Scan for the cell matching the given text and deliver its [X, Y] coordinate at center. 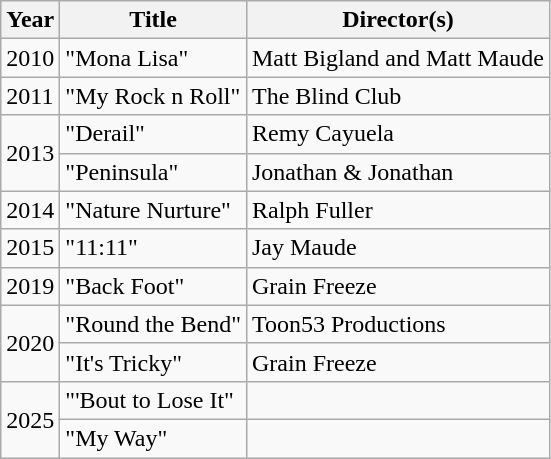
2013 [30, 153]
Matt Bigland and Matt Maude [398, 58]
Jonathan & Jonathan [398, 172]
Remy Cayuela [398, 134]
"It's Tricky" [154, 362]
"Mona Lisa" [154, 58]
2014 [30, 210]
Jay Maude [398, 248]
Year [30, 20]
"Back Foot" [154, 286]
"11:11" [154, 248]
Ralph Fuller [398, 210]
The Blind Club [398, 96]
2020 [30, 343]
2019 [30, 286]
2011 [30, 96]
2025 [30, 419]
"Peninsula" [154, 172]
"Round the Bend" [154, 324]
Toon53 Productions [398, 324]
Director(s) [398, 20]
"My Rock n Roll" [154, 96]
Title [154, 20]
"Derail" [154, 134]
2015 [30, 248]
"'Bout to Lose It" [154, 400]
"Nature Nurture" [154, 210]
"My Way" [154, 438]
2010 [30, 58]
